Return (x, y) of the center of cell containing provided text 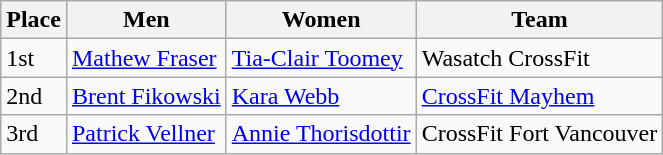
Patrick Vellner (146, 134)
Wasatch CrossFit (540, 58)
Place (34, 20)
Men (146, 20)
Tia-Clair Toomey (321, 58)
Annie Thorisdottir (321, 134)
Brent Fikowski (146, 96)
1st (34, 58)
Mathew Fraser (146, 58)
2nd (34, 96)
Kara Webb (321, 96)
CrossFit Fort Vancouver (540, 134)
3rd (34, 134)
CrossFit Mayhem (540, 96)
Team (540, 20)
Women (321, 20)
